For the text-containing cell, return its midpoint in [X, Y] coordinate format. 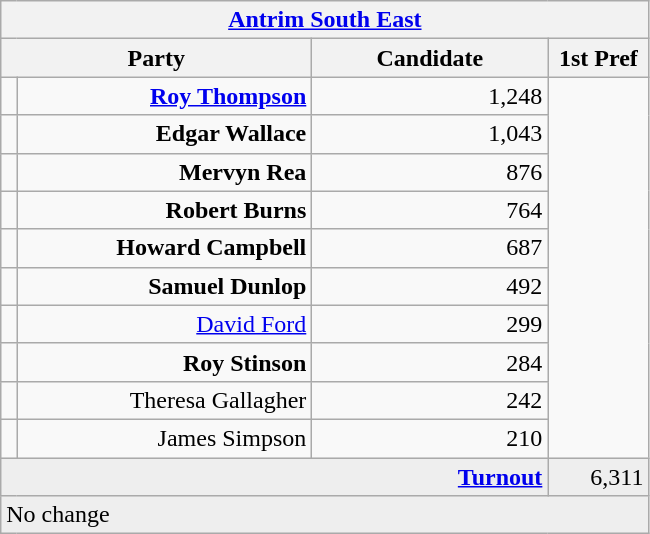
James Simpson [164, 438]
Theresa Gallagher [164, 400]
Edgar Wallace [164, 134]
Roy Stinson [164, 362]
876 [430, 172]
1,248 [430, 96]
Mervyn Rea [164, 172]
Turnout [274, 477]
Antrim South East [325, 20]
No change [325, 515]
242 [430, 400]
Samuel Dunlop [164, 286]
Roy Thompson [164, 96]
299 [430, 324]
492 [430, 286]
210 [430, 438]
Candidate [430, 58]
David Ford [164, 324]
284 [430, 362]
Robert Burns [164, 210]
687 [430, 248]
1st Pref [598, 58]
Howard Campbell [164, 248]
1,043 [430, 134]
6,311 [598, 477]
Party [156, 58]
764 [430, 210]
